Locate the cell with the specified text and output its (X, Y) center coordinate. 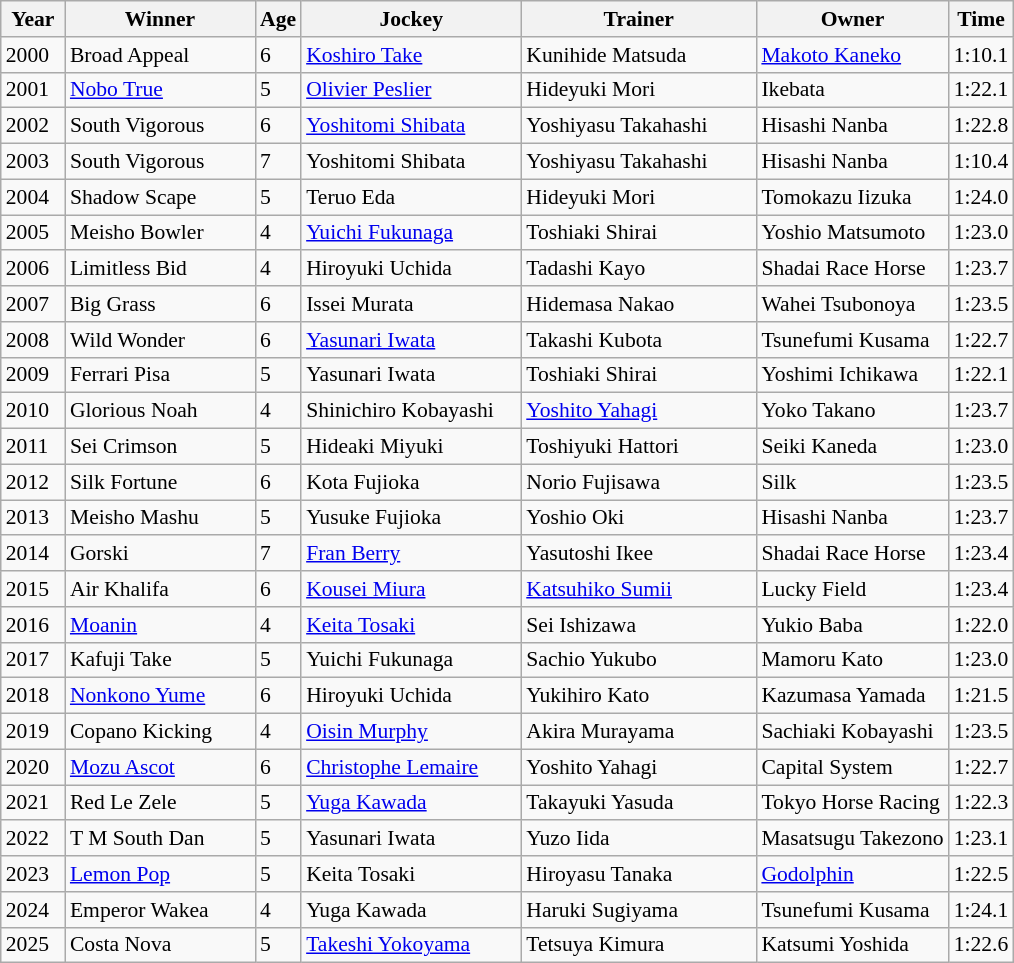
Yuzo Iida (638, 839)
Norio Fujisawa (638, 482)
Tokyo Horse Racing (852, 803)
Kazumasa Yamada (852, 696)
Jockey (411, 19)
2017 (33, 660)
Oisin Murphy (411, 732)
Sei Ishizawa (638, 625)
Wahei Tsubonoya (852, 304)
Winner (160, 19)
2014 (33, 554)
2024 (33, 910)
Teruo Eda (411, 197)
2005 (33, 233)
Tomokazu Iizuka (852, 197)
1:22.6 (982, 945)
2012 (33, 482)
Katsuhiko Sumii (638, 589)
Ikebata (852, 90)
Toshiyuki Hattori (638, 447)
Meisho Mashu (160, 518)
Hiroyasu Tanaka (638, 874)
2008 (33, 340)
2015 (33, 589)
1:10.1 (982, 55)
2025 (33, 945)
Kafuji Take (160, 660)
Mozu Ascot (160, 767)
Takashi Kubota (638, 340)
1:24.0 (982, 197)
1:22.8 (982, 126)
1:22.3 (982, 803)
2006 (33, 269)
Godolphin (852, 874)
1:23.1 (982, 839)
2011 (33, 447)
2003 (33, 162)
2019 (33, 732)
Kousei Miura (411, 589)
2004 (33, 197)
2020 (33, 767)
1:22.0 (982, 625)
2022 (33, 839)
Yasutoshi Ikee (638, 554)
1:22.5 (982, 874)
2021 (33, 803)
T M South Dan (160, 839)
Haruki Sugiyama (638, 910)
1:24.1 (982, 910)
Kota Fujioka (411, 482)
Masatsugu Takezono (852, 839)
Emperor Wakea (160, 910)
Takeshi Yokoyama (411, 945)
Takayuki Yasuda (638, 803)
1:10.4 (982, 162)
Lemon Pop (160, 874)
Gorski (160, 554)
Silk Fortune (160, 482)
Sachio Yukubo (638, 660)
Yoshio Oki (638, 518)
Big Grass (160, 304)
Issei Murata (411, 304)
2002 (33, 126)
Red Le Zele (160, 803)
Age (278, 19)
Tadashi Kayo (638, 269)
Trainer (638, 19)
Yusuke Fujioka (411, 518)
Koshiro Take (411, 55)
Glorious Noah (160, 411)
Silk (852, 482)
2023 (33, 874)
Seiki Kaneda (852, 447)
Broad Appeal (160, 55)
Sei Crimson (160, 447)
Nonkono Yume (160, 696)
2009 (33, 375)
1:21.5 (982, 696)
2016 (33, 625)
Wild Wonder (160, 340)
Shinichiro Kobayashi (411, 411)
Fran Berry (411, 554)
Yukihiro Kato (638, 696)
Nobo True (160, 90)
Yoshimi Ichikawa (852, 375)
Air Khalifa (160, 589)
Time (982, 19)
Kunihide Matsuda (638, 55)
Moanin (160, 625)
Copano Kicking (160, 732)
Year (33, 19)
Shadow Scape (160, 197)
Mamoru Kato (852, 660)
Olivier Peslier (411, 90)
Sachiaki Kobayashi (852, 732)
Christophe Lemaire (411, 767)
2007 (33, 304)
Katsumi Yoshida (852, 945)
Costa Nova (160, 945)
Akira Murayama (638, 732)
Meisho Bowler (160, 233)
Hidemasa Nakao (638, 304)
Tetsuya Kimura (638, 945)
2001 (33, 90)
Lucky Field (852, 589)
Owner (852, 19)
Yukio Baba (852, 625)
2000 (33, 55)
Yoshio Matsumoto (852, 233)
Makoto Kaneko (852, 55)
Hideaki Miyuki (411, 447)
2018 (33, 696)
Capital System (852, 767)
2010 (33, 411)
Yoko Takano (852, 411)
2013 (33, 518)
Ferrari Pisa (160, 375)
Limitless Bid (160, 269)
